Identify which cell holds the provided text, then report its (X, Y) central coordinate. 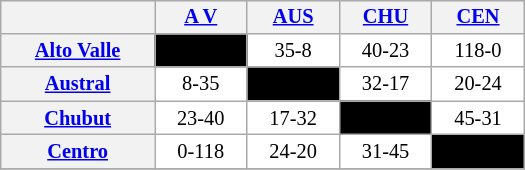
45-31 (478, 118)
Austral (78, 84)
Centro (78, 152)
20-24 (478, 84)
35-8 (293, 51)
24-20 (293, 152)
CEN (478, 17)
8-35 (200, 84)
CHU (385, 17)
23-40 (200, 118)
Chubut (78, 118)
0-118 (200, 152)
32-17 (385, 84)
40-23 (385, 51)
Alto Valle (78, 51)
118-0 (478, 51)
17-32 (293, 118)
AUS (293, 17)
31-45 (385, 152)
A V (200, 17)
